Return the (X, Y) coordinate for the center point of the cell that contains the specified text.  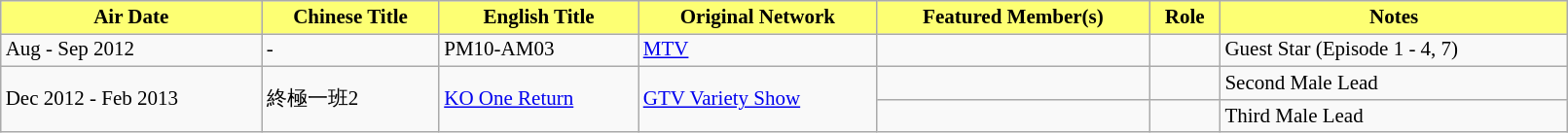
MTV (757, 50)
Guest Star (Episode 1 - 4, 7) (1394, 50)
終極一班2 (350, 100)
Dec 2012 - Feb 2013 (131, 100)
Aug - Sep 2012 (131, 50)
GTV Variety Show (757, 100)
Role (1185, 17)
Chinese Title (350, 17)
English Title (539, 17)
Featured Member(s) (1013, 17)
Air Date (131, 17)
Original Network (757, 17)
KO One Return (539, 100)
PM10-AM03 (539, 50)
- (350, 50)
Third Male Lead (1394, 116)
Second Male Lead (1394, 83)
Notes (1394, 17)
